From the cell containing the given text, extract its center point as [x, y] coordinate. 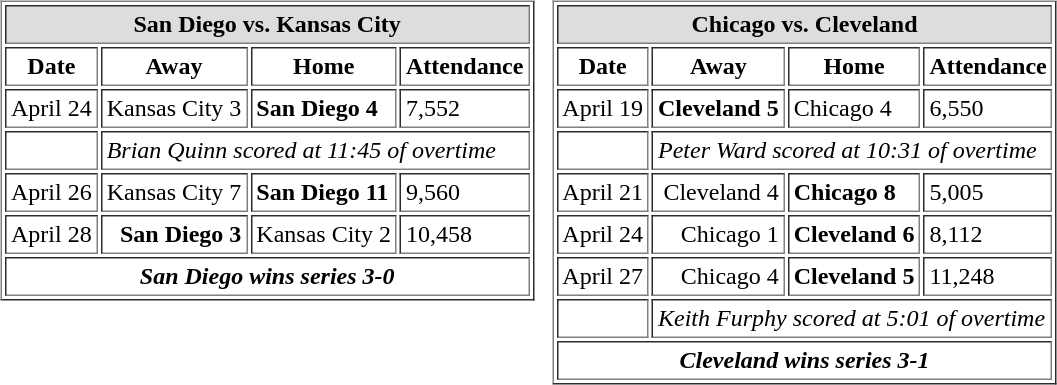
Cleveland 6 [854, 234]
San Diego wins series 3-0 [267, 276]
San Diego vs. Kansas City [267, 24]
Chicago vs. Cleveland [804, 24]
7,552 [464, 108]
11,248 [988, 276]
Kansas City 3 [174, 108]
Cleveland 4 [718, 192]
April 27 [602, 276]
8,112 [988, 234]
Keith Furphy scored at 5:01 of overtime [852, 318]
April 21 [602, 192]
9,560 [464, 192]
April 28 [52, 234]
Chicago 8 [854, 192]
Cleveland wins series 3-1 [804, 360]
San Diego 4 [324, 108]
Kansas City 7 [174, 192]
5,005 [988, 192]
10,458 [464, 234]
April 26 [52, 192]
Brian Quinn scored at 11:45 of overtime [316, 150]
April 19 [602, 108]
6,550 [988, 108]
Kansas City 2 [324, 234]
Chicago 1 [718, 234]
San Diego 3 [174, 234]
Peter Ward scored at 10:31 of overtime [852, 150]
San Diego 11 [324, 192]
